Provide the (x, y) coordinate of the cell's center where the given text is located.  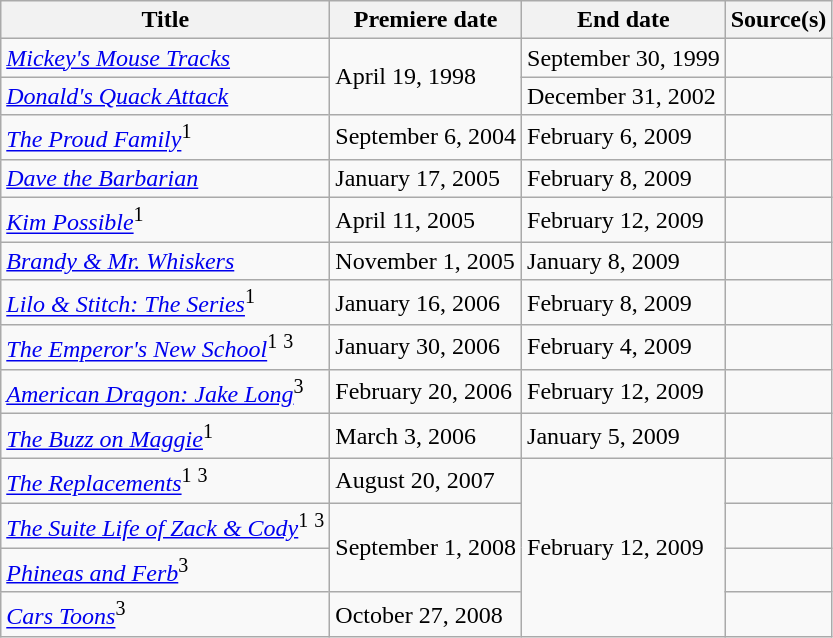
Kim Possible1 (166, 220)
February 20, 2006 (426, 392)
January 5, 2009 (624, 436)
April 19, 1998 (426, 77)
Brandy & Mr. Whiskers (166, 261)
American Dragon: Jake Long3 (166, 392)
The Emperor's New School1 3 (166, 348)
Lilo & Stitch: The Series1 (166, 302)
Source(s) (778, 20)
Title (166, 20)
Donald's Quack Attack (166, 96)
August 20, 2007 (426, 480)
January 30, 2006 (426, 348)
End date (624, 20)
January 8, 2009 (624, 261)
December 31, 2002 (624, 96)
The Replacements1 3 (166, 480)
March 3, 2006 (426, 436)
The Proud Family1 (166, 138)
Phineas and Ferb3 (166, 570)
Dave the Barbarian (166, 178)
Premiere date (426, 20)
Cars Toons3 (166, 614)
Mickey's Mouse Tracks (166, 58)
September 30, 1999 (624, 58)
April 11, 2005 (426, 220)
The Buzz on Maggie1 (166, 436)
September 1, 2008 (426, 548)
September 6, 2004 (426, 138)
The Suite Life of Zack & Cody1 3 (166, 526)
February 6, 2009 (624, 138)
November 1, 2005 (426, 261)
October 27, 2008 (426, 614)
January 17, 2005 (426, 178)
January 16, 2006 (426, 302)
February 4, 2009 (624, 348)
